Detect which cell encompasses the target text, then output its (x, y) center coordinate. 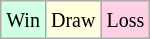
Draw (72, 20)
Loss (126, 20)
Win (24, 20)
